Find where the given text appears and provide that cell's center as (X, Y) coordinate. 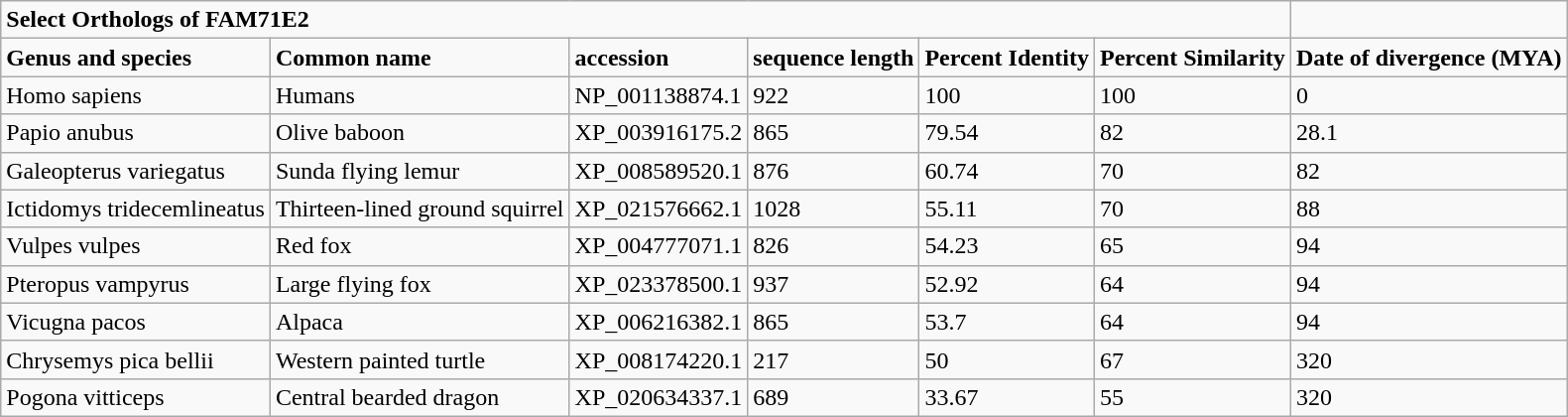
accession (659, 58)
876 (833, 171)
Chrysemys pica bellii (136, 359)
689 (833, 397)
52.92 (1008, 284)
Percent Similarity (1192, 58)
XP_023378500.1 (659, 284)
55 (1192, 397)
XP_021576662.1 (659, 208)
Sunda flying lemur (420, 171)
XP_008589520.1 (659, 171)
217 (833, 359)
88 (1428, 208)
Papio anubus (136, 133)
28.1 (1428, 133)
Vicugna pacos (136, 322)
65 (1192, 246)
Select Orthologs of FAM71E2 (647, 20)
Western painted turtle (420, 359)
XP_004777071.1 (659, 246)
Genus and species (136, 58)
Date of divergence (MYA) (1428, 58)
Humans (420, 95)
XP_020634337.1 (659, 397)
54.23 (1008, 246)
Pogona vitticeps (136, 397)
60.74 (1008, 171)
Thirteen-lined ground squirrel (420, 208)
50 (1008, 359)
Central bearded dragon (420, 397)
53.7 (1008, 322)
XP_003916175.2 (659, 133)
33.67 (1008, 397)
1028 (833, 208)
Pteropus vampyrus (136, 284)
937 (833, 284)
Galeopterus variegatus (136, 171)
XP_008174220.1 (659, 359)
XP_006216382.1 (659, 322)
79.54 (1008, 133)
55.11 (1008, 208)
Red fox (420, 246)
Common name (420, 58)
Olive baboon (420, 133)
0 (1428, 95)
67 (1192, 359)
Alpaca (420, 322)
Ictidomys tridecemlineatus (136, 208)
Vulpes vulpes (136, 246)
sequence length (833, 58)
922 (833, 95)
826 (833, 246)
NP_001138874.1 (659, 95)
Percent Identity (1008, 58)
Homo sapiens (136, 95)
Large flying fox (420, 284)
